Capture the cell that displays the provided text and extract its [X, Y] central coordinate. 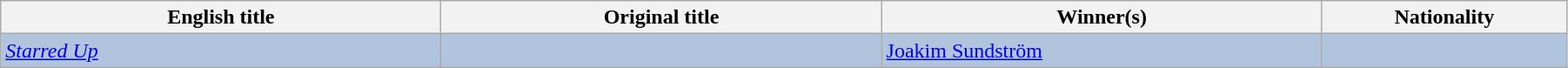
Starred Up [221, 51]
English title [221, 17]
Nationality [1444, 17]
Winner(s) [1102, 17]
Joakim Sundström [1102, 51]
Original title [661, 17]
